For the text-containing cell, return its midpoint in [x, y] coordinate format. 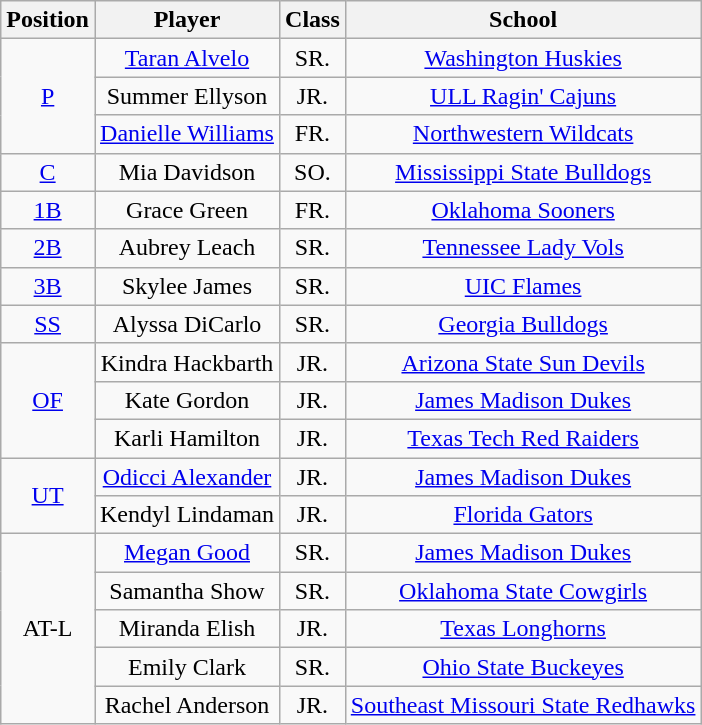
Florida Gators [523, 515]
P [48, 96]
UIC Flames [523, 286]
Arizona State Sun Devils [523, 362]
Miranda Elish [186, 629]
AT-L [48, 629]
Ohio State Buckeyes [523, 667]
SO. [313, 172]
Tennessee Lady Vols [523, 248]
SS [48, 324]
Alyssa DiCarlo [186, 324]
3B [48, 286]
1B [48, 210]
Georgia Bulldogs [523, 324]
Oklahoma Sooners [523, 210]
Texas Tech Red Raiders [523, 438]
Taran Alvelo [186, 58]
Mia Davidson [186, 172]
Northwestern Wildcats [523, 134]
Class [313, 20]
Megan Good [186, 553]
Oklahoma State Cowgirls [523, 591]
Washington Huskies [523, 58]
Odicci Alexander [186, 477]
Kate Gordon [186, 400]
Southeast Missouri State Redhawks [523, 705]
Danielle Williams [186, 134]
OF [48, 400]
Kendyl Lindaman [186, 515]
Aubrey Leach [186, 248]
Emily Clark [186, 667]
ULL Ragin' Cajuns [523, 96]
Grace Green [186, 210]
C [48, 172]
Summer Ellyson [186, 96]
2B [48, 248]
Texas Longhorns [523, 629]
Samantha Show [186, 591]
Player [186, 20]
School [523, 20]
Rachel Anderson [186, 705]
Kindra Hackbarth [186, 362]
Skylee James [186, 286]
UT [48, 496]
Karli Hamilton [186, 438]
Position [48, 20]
Mississippi State Bulldogs [523, 172]
